Extract the [x, y] coordinate from the center of the cell holding the provided text.  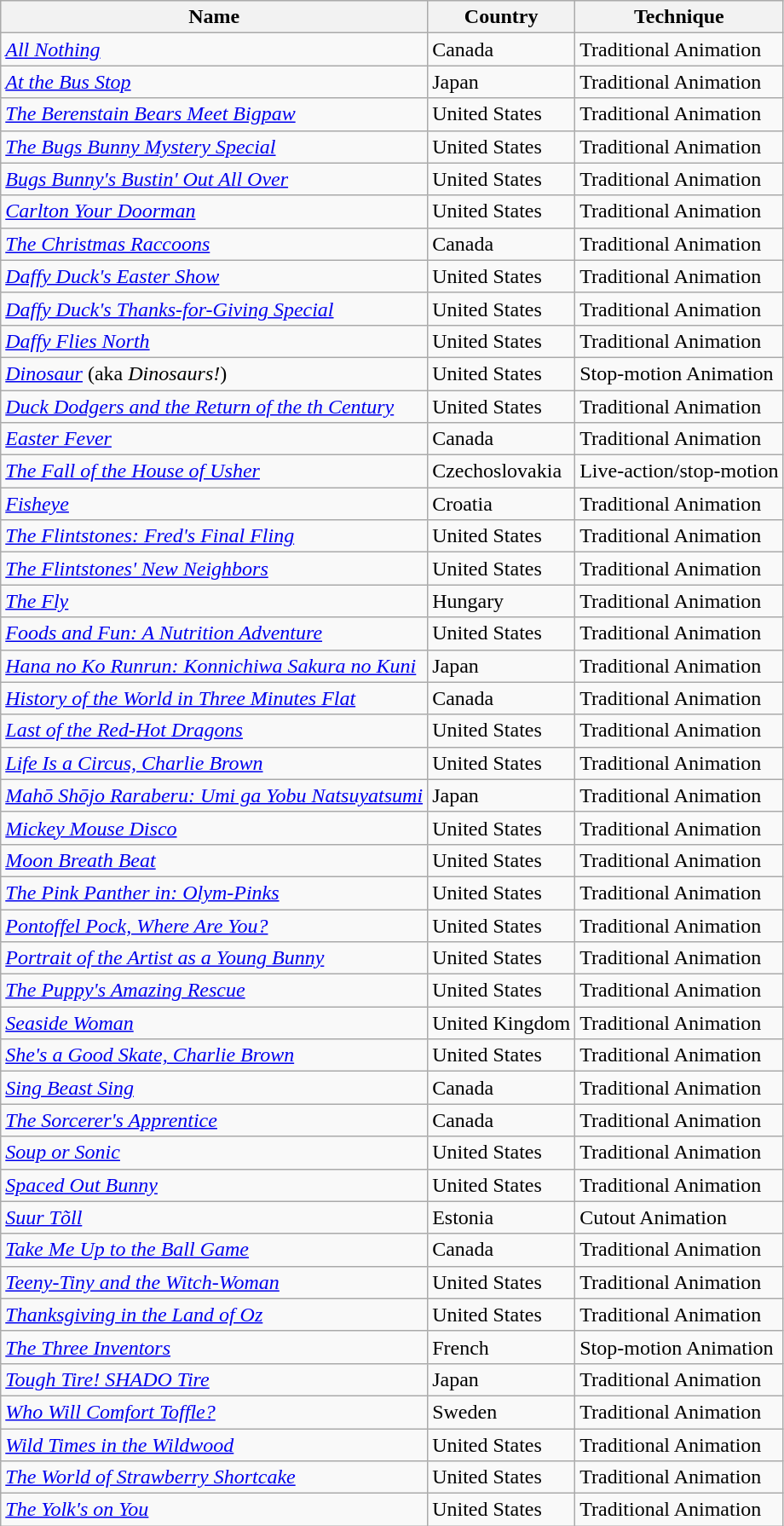
The Christmas Raccoons [215, 244]
French [501, 1347]
The World of Strawberry Shortcake [215, 1477]
Sweden [501, 1412]
Spaced Out Bunny [215, 1185]
The Three Inventors [215, 1347]
The Pink Panther in: Olym-Pinks [215, 893]
Fisheye [215, 504]
The Fall of the House of Usher [215, 471]
At the Bus Stop [215, 82]
Sing Beast Sing [215, 1088]
Daffy Flies North [215, 341]
Life Is a Circus, Charlie Brown [215, 763]
Live-action/stop-motion [679, 471]
Daffy Duck's Easter Show [215, 276]
United Kingdom [501, 1023]
Czechoslovakia [501, 471]
Who Will Comfort Toffle? [215, 1412]
History of the World in Three Minutes Flat [215, 698]
Moon Breath Beat [215, 860]
Pontoffel Pock, Where Are You? [215, 925]
Dinosaur (aka Dinosaurs!) [215, 373]
Country [501, 17]
The Flintstones' New Neighbors [215, 569]
Carlton Your Doorman [215, 211]
All Nothing [215, 49]
Foods and Fun: A Nutrition Adventure [215, 633]
Croatia [501, 504]
Tough Tire! SHADO Tire [215, 1379]
Easter Fever [215, 439]
Bugs Bunny's Bustin' Out All Over [215, 179]
Suur Tõll [215, 1217]
Mahō Shōjo Raraberu: Umi ga Yobu Natsuyatsumi [215, 795]
Last of the Red-Hot Dragons [215, 731]
Hana no Ko Runrun: Konnichiwa Sakura no Kuni [215, 666]
Name [215, 17]
Duck Dodgers and the Return of the th Century [215, 407]
The Flintstones: Fred's Final Fling [215, 536]
Estonia [501, 1217]
Technique [679, 17]
Mickey Mouse Disco [215, 828]
Thanksgiving in the Land of Oz [215, 1315]
Hungary [501, 601]
Seaside Woman [215, 1023]
The Bugs Bunny Mystery Special [215, 147]
The Puppy's Amazing Rescue [215, 991]
Daffy Duck's Thanks-for-Giving Special [215, 309]
She's a Good Skate, Charlie Brown [215, 1055]
Wild Times in the Wildwood [215, 1445]
Teeny-Tiny and the Witch-Woman [215, 1282]
Soup or Sonic [215, 1153]
Cutout Animation [679, 1217]
Portrait of the Artist as a Young Bunny [215, 958]
The Yolk's on You [215, 1510]
The Sorcerer's Apprentice [215, 1120]
The Berenstain Bears Meet Bigpaw [215, 114]
Take Me Up to the Ball Game [215, 1250]
The Fly [215, 601]
